Provide the (x, y) coordinate of the cell's center where the given text is located.  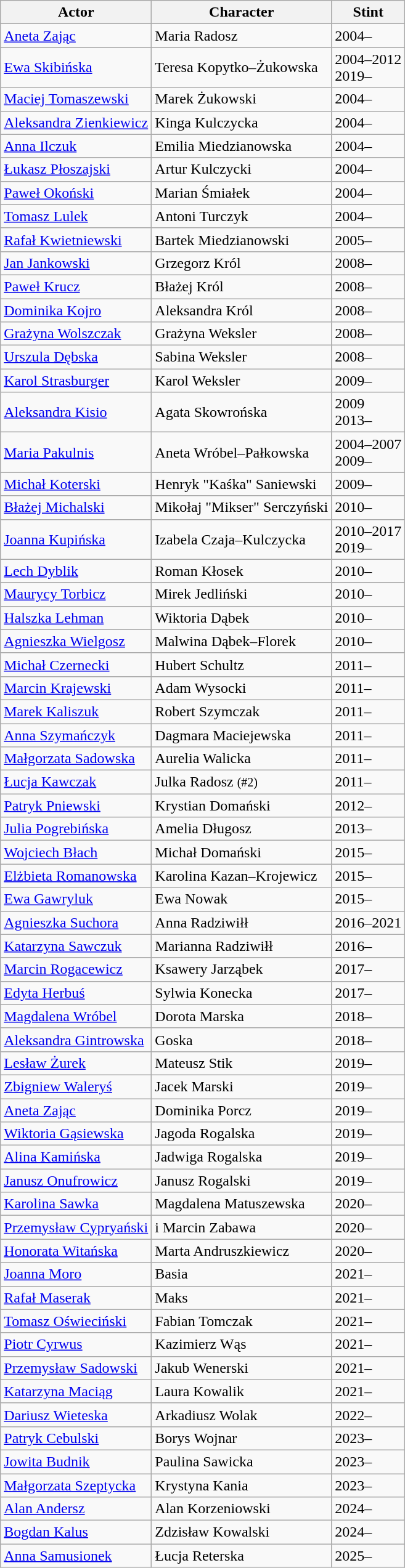
Michał Czernecki (76, 665)
Maria Pakulnis (76, 452)
Patryk Pniewski (76, 806)
Adam Wysocki (242, 688)
2013– (369, 829)
Alan Andersz (76, 1509)
Rafał Kwietniewski (76, 240)
Tomasz Lulek (76, 216)
Alina Kamińska (76, 1157)
Dominika Kojro (76, 310)
Jacek Marski (242, 1086)
Aleksandra Gintrowska (76, 1040)
Maria Radosz (242, 36)
Patryk Cebulski (76, 1438)
20092013– (369, 413)
Julia Pogrebińska (76, 829)
Karolina Kazan–Krojewicz (242, 876)
Małgorzata Sadowska (76, 759)
Błażej Król (242, 286)
Karol Weksler (242, 381)
Kazimierz Wąs (242, 1344)
Henryk "Kaśka" Saniewski (242, 484)
Arkadiusz Wolak (242, 1415)
2012– (369, 806)
Agnieszka Wielgosz (76, 641)
Maurycy Torbicz (76, 594)
Basia (242, 1274)
Dariusz Wieteska (76, 1415)
Artur Kulczycki (242, 169)
Małgorzata Szeptycka (76, 1485)
Malwina Dąbek–Florek (242, 641)
Julka Radosz (#2) (242, 782)
Elżbieta Romanowska (76, 876)
Grzegorz Król (242, 263)
Izabela Czaja–Kulczycka (242, 540)
Laura Kowalik (242, 1391)
Maks (242, 1298)
Anna Radziwiłł (242, 923)
2016– (369, 946)
Aleksandra Król (242, 310)
Michał Domański (242, 852)
Łucja Kawczak (76, 782)
Błażej Michalski (76, 507)
Actor (76, 12)
Dagmara Maciejewska (242, 735)
Marcin Rogacewicz (76, 969)
Mirek Jedliński (242, 594)
Paweł Okoński (76, 193)
Goska (242, 1040)
Honorata Witańska (76, 1251)
Jowita Budnik (76, 1461)
Robert Szymczak (242, 711)
Jakub Wenerski (242, 1368)
2010–20172019– (369, 540)
Anna Szymańczyk (76, 735)
Łucja Reterska (242, 1556)
Grażyna Wolszczak (76, 334)
Krystyna Kania (242, 1485)
2004–20072009– (369, 452)
Joanna Kupińska (76, 540)
Zdzisław Kowalski (242, 1532)
Urszula Dębska (76, 357)
Bartek Miedzianowski (242, 240)
Sabina Weksler (242, 357)
Marian Śmiałek (242, 193)
Marcin Krajewski (76, 688)
Grażyna Weksler (242, 334)
Emilia Miedzianowska (242, 146)
Sylwia Konecka (242, 993)
Przemysław Cypryański (76, 1227)
Alan Korzeniowski (242, 1509)
Karol Strasburger (76, 381)
Lech Dyblik (76, 571)
Mateusz Stik (242, 1063)
Przemysław Sadowski (76, 1368)
2005– (369, 240)
Ewa Gawryluk (76, 899)
Borys Wojnar (242, 1438)
Hubert Schultz (242, 665)
Agata Skowrońska (242, 413)
Krystian Domański (242, 806)
Ksawery Jarząbek (242, 969)
Aneta Wróbel–Pałkowska (242, 452)
Character (242, 12)
Piotr Cyrwus (76, 1344)
Jan Jankowski (76, 263)
Aurelia Walicka (242, 759)
Marianna Radziwiłł (242, 946)
Amelia Długosz (242, 829)
Jagoda Rogalska (242, 1134)
Lesław Żurek (76, 1063)
Jadwiga Rogalska (242, 1157)
Wojciech Błach (76, 852)
Aleksandra Kisio (76, 413)
Maciej Tomaszewski (76, 99)
Marek Żukowski (242, 99)
Łukasz Płoszajski (76, 169)
Teresa Kopytko–Żukowska (242, 68)
Fabian Tomczak (242, 1321)
Paweł Krucz (76, 286)
Anna Samusionek (76, 1556)
Ewa Nowak (242, 899)
Antoni Turczyk (242, 216)
i Marcin Zabawa (242, 1227)
2004–20122019– (369, 68)
Roman Kłosek (242, 571)
Katarzyna Sawczuk (76, 946)
Tomasz Oświeciński (76, 1321)
Janusz Rogalski (242, 1181)
Rafał Maserak (76, 1298)
Paulina Sawicka (242, 1461)
Magdalena Matuszewska (242, 1204)
Janusz Onufrowicz (76, 1181)
Kinga Kulczycka (242, 123)
2025– (369, 1556)
Bogdan Kalus (76, 1532)
Zbigniew Waleryś (76, 1086)
Aleksandra Zienkiewicz (76, 123)
Michał Koterski (76, 484)
Karolina Sawka (76, 1204)
2022– (369, 1415)
Wiktoria Dąbek (242, 618)
Halszka Lehman (76, 618)
Edyta Herbuś (76, 993)
Marek Kaliszuk (76, 711)
Mikołaj "Mikser" Serczyński (242, 507)
Joanna Moro (76, 1274)
Wiktoria Gąsiewska (76, 1134)
Agnieszka Suchora (76, 923)
Anna Ilczuk (76, 146)
2016–2021 (369, 923)
Katarzyna Maciąg (76, 1391)
Dominika Porcz (242, 1110)
Ewa Skibińska (76, 68)
Dorota Marska (242, 1016)
Magdalena Wróbel (76, 1016)
Stint (369, 12)
Marta Andruszkiewicz (242, 1251)
